Provide the [x, y] coordinate of the cell's center where the given text is located.  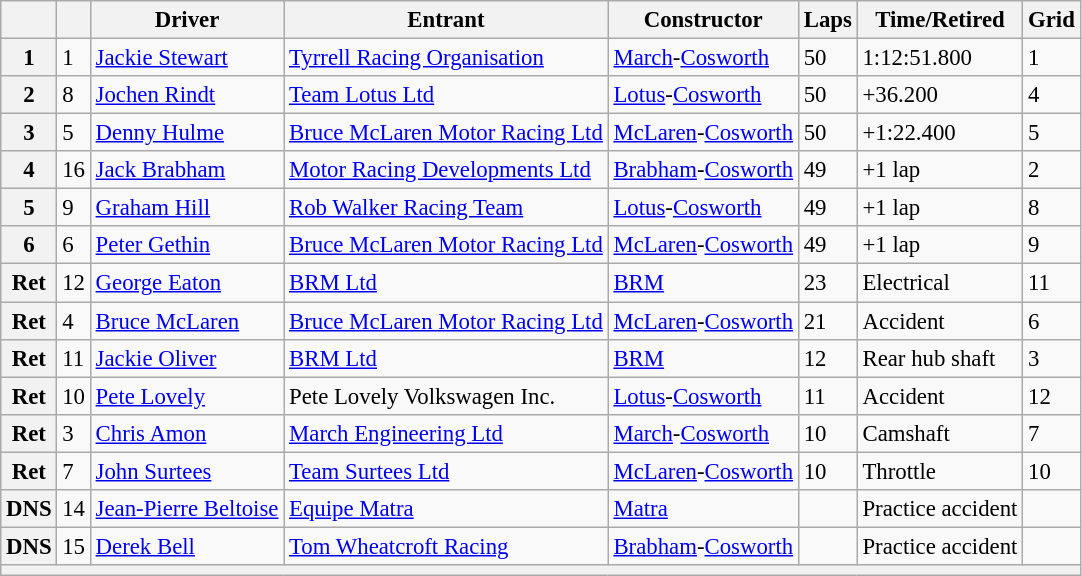
Constructor [703, 20]
Tom Wheatcroft Racing [446, 546]
Tyrrell Racing Organisation [446, 58]
Jack Brabham [186, 170]
Electrical [940, 283]
+36.200 [940, 95]
Derek Bell [186, 546]
Pete Lovely Volkswagen Inc. [446, 396]
John Surtees [186, 471]
15 [74, 546]
Jackie Stewart [186, 58]
14 [74, 509]
23 [828, 283]
Bruce McLaren [186, 321]
Throttle [940, 471]
George Eaton [186, 283]
1:12:51.800 [940, 58]
Peter Gethin [186, 245]
Graham Hill [186, 208]
Driver [186, 20]
+1:22.400 [940, 133]
Time/Retired [940, 20]
Team Surtees Ltd [446, 471]
March Engineering Ltd [446, 433]
Entrant [446, 20]
Pete Lovely [186, 396]
Rob Walker Racing Team [446, 208]
Chris Amon [186, 433]
Camshaft [940, 433]
Laps [828, 20]
Equipe Matra [446, 509]
Denny Hulme [186, 133]
Jackie Oliver [186, 358]
Jochen Rindt [186, 95]
16 [74, 170]
Matra [703, 509]
Jean-Pierre Beltoise [186, 509]
Rear hub shaft [940, 358]
21 [828, 321]
Motor Racing Developments Ltd [446, 170]
Team Lotus Ltd [446, 95]
Grid [1052, 20]
